Identify which cell holds the provided text, then report its (X, Y) central coordinate. 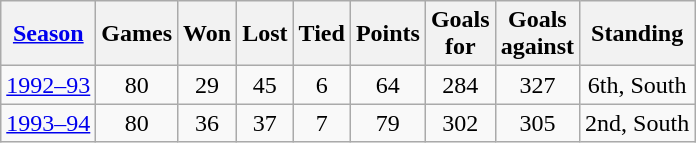
6 (322, 85)
79 (388, 123)
Season (48, 34)
1992–93 (48, 85)
7 (322, 123)
Tied (322, 34)
Won (208, 34)
1993–94 (48, 123)
284 (460, 85)
Goalsfor (460, 34)
2nd, South (638, 123)
29 (208, 85)
302 (460, 123)
Lost (265, 34)
37 (265, 123)
6th, South (638, 85)
45 (265, 85)
Standing (638, 34)
64 (388, 85)
Goalsagainst (537, 34)
327 (537, 85)
Games (137, 34)
305 (537, 123)
36 (208, 123)
Points (388, 34)
